Return the (x, y) coordinate for the center point of the cell that contains the specified text.  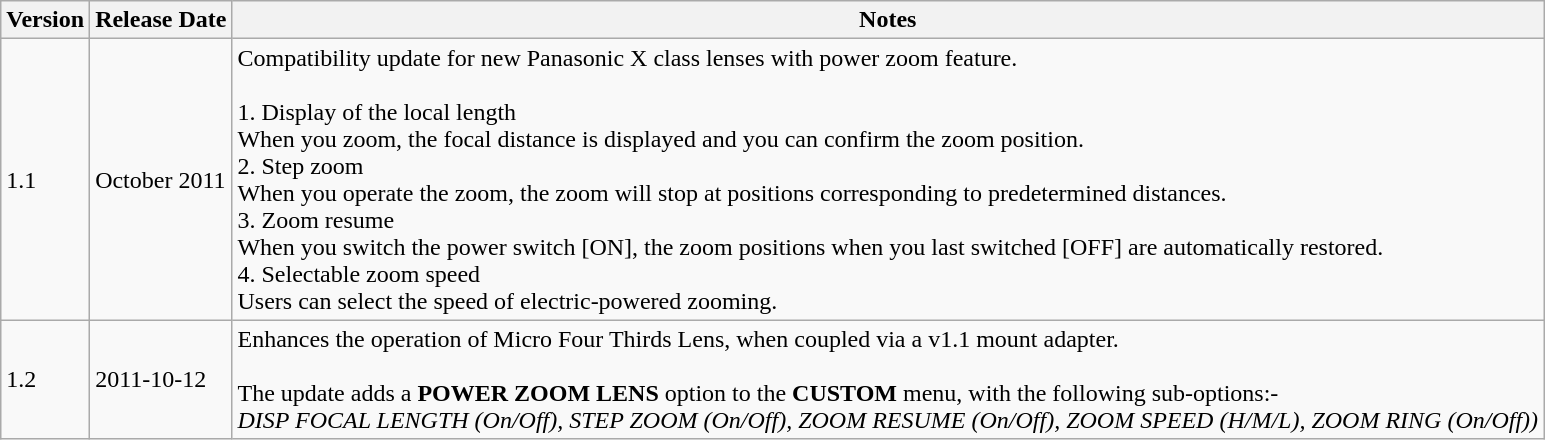
1.2 (46, 380)
Release Date (161, 20)
October 2011 (161, 180)
1.1 (46, 180)
2011-10-12 (161, 380)
Version (46, 20)
Notes (888, 20)
